Detect which cell encompasses the target text, then output its [x, y] center coordinate. 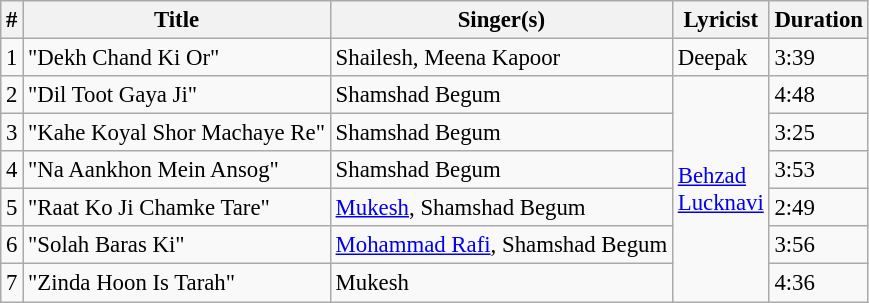
"Na Aankhon Mein Ansog" [177, 170]
7 [12, 283]
3:25 [818, 133]
"Dil Toot Gaya Ji" [177, 95]
BehzadLucknavi [720, 189]
Mukesh, Shamshad Begum [501, 208]
# [12, 20]
6 [12, 245]
Deepak [720, 58]
"Zinda Hoon Is Tarah" [177, 283]
Lyricist [720, 20]
3:39 [818, 58]
"Kahe Koyal Shor Machaye Re" [177, 133]
Mukesh [501, 283]
3 [12, 133]
Shailesh, Meena Kapoor [501, 58]
"Solah Baras Ki" [177, 245]
Title [177, 20]
2 [12, 95]
3:53 [818, 170]
5 [12, 208]
4 [12, 170]
Mohammad Rafi, Shamshad Begum [501, 245]
"Dekh Chand Ki Or" [177, 58]
2:49 [818, 208]
Duration [818, 20]
Singer(s) [501, 20]
4:36 [818, 283]
1 [12, 58]
3:56 [818, 245]
"Raat Ko Ji Chamke Tare" [177, 208]
4:48 [818, 95]
